Return the (X, Y) coordinate for the center point of the cell that contains the specified text.  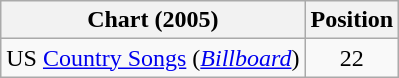
22 (352, 58)
US Country Songs (Billboard) (153, 58)
Chart (2005) (153, 20)
Position (352, 20)
